Determine the [X, Y] coordinate at the center of the cell enclosing the given text.  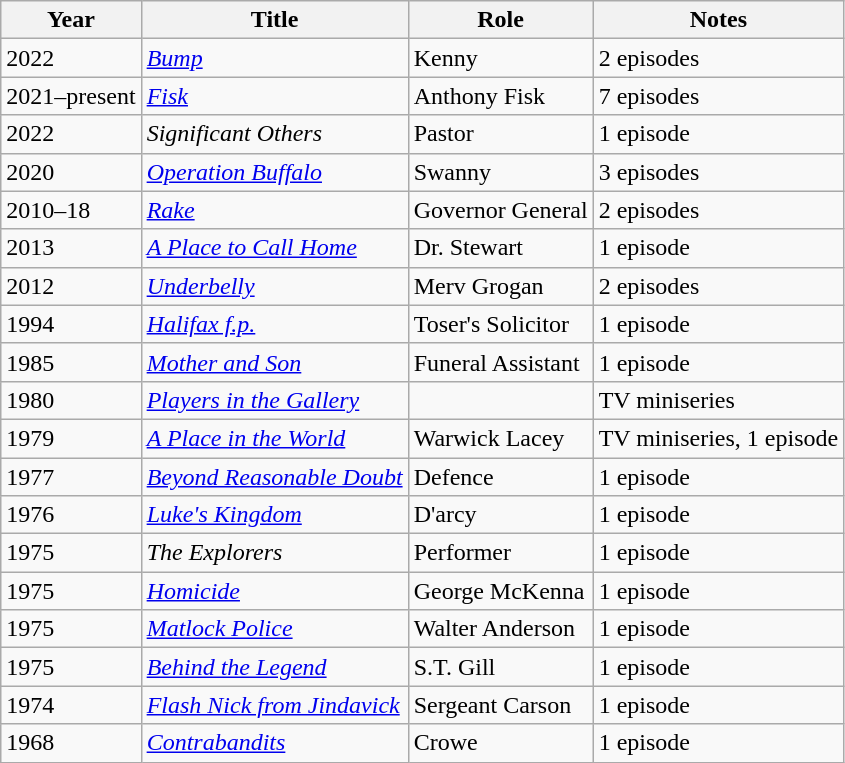
Kenny [500, 58]
Walter Anderson [500, 629]
Bump [274, 58]
Crowe [500, 743]
Role [500, 20]
1985 [71, 362]
2010–18 [71, 210]
Halifax f.p. [274, 324]
Warwick Lacey [500, 438]
George McKenna [500, 591]
Mother and Son [274, 362]
Homicide [274, 591]
Performer [500, 553]
1974 [71, 705]
Defence [500, 477]
Flash Nick from Jindavick [274, 705]
Title [274, 20]
Pastor [500, 134]
Funeral Assistant [500, 362]
A Place to Call Home [274, 248]
Fisk [274, 96]
Merv Grogan [500, 286]
Rake [274, 210]
Underbelly [274, 286]
Anthony Fisk [500, 96]
Notes [718, 20]
1977 [71, 477]
1994 [71, 324]
Toser's Solicitor [500, 324]
2012 [71, 286]
1976 [71, 515]
Governor General [500, 210]
TV miniseries, 1 episode [718, 438]
Significant Others [274, 134]
Behind the Legend [274, 667]
Players in the Gallery [274, 400]
1979 [71, 438]
The Explorers [274, 553]
3 episodes [718, 172]
2013 [71, 248]
Beyond Reasonable Doubt [274, 477]
Sergeant Carson [500, 705]
Dr. Stewart [500, 248]
Swanny [500, 172]
2020 [71, 172]
2021–present [71, 96]
Operation Buffalo [274, 172]
Matlock Police [274, 629]
A Place in the World [274, 438]
D'arcy [500, 515]
1980 [71, 400]
TV miniseries [718, 400]
1968 [71, 743]
7 episodes [718, 96]
Contrabandits [274, 743]
Luke's Kingdom [274, 515]
Year [71, 20]
S.T. Gill [500, 667]
